Capture the cell that displays the provided text and extract its (x, y) central coordinate. 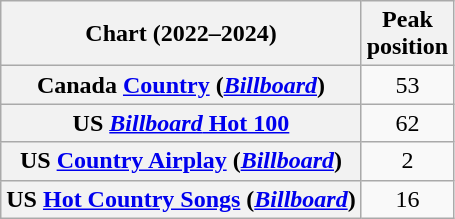
2 (407, 161)
US Billboard Hot 100 (181, 123)
Chart (2022–2024) (181, 34)
Peakposition (407, 34)
US Hot Country Songs (Billboard) (181, 199)
Canada Country (Billboard) (181, 85)
62 (407, 123)
US Country Airplay (Billboard) (181, 161)
16 (407, 199)
53 (407, 85)
